Scan for the cell matching the given text and deliver its (x, y) coordinate at center. 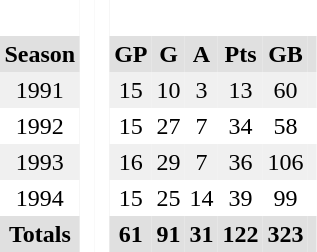
1993 (40, 162)
58 (286, 126)
16 (131, 162)
G (168, 54)
323 (286, 234)
29 (168, 162)
60 (286, 90)
3 (202, 90)
1994 (40, 198)
14 (202, 198)
GB (286, 54)
Totals (40, 234)
GP (131, 54)
36 (240, 162)
10 (168, 90)
31 (202, 234)
13 (240, 90)
25 (168, 198)
27 (168, 126)
34 (240, 126)
1991 (40, 90)
99 (286, 198)
1992 (40, 126)
122 (240, 234)
Season (40, 54)
A (202, 54)
39 (240, 198)
Pts (240, 54)
61 (131, 234)
106 (286, 162)
91 (168, 234)
